Return the [x, y] coordinate for the center point of the cell that contains the specified text.  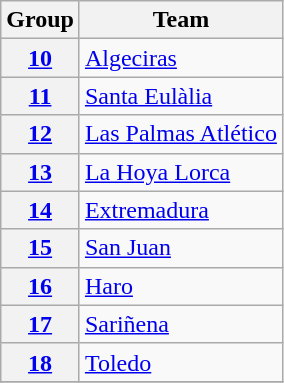
Haro [180, 286]
La Hoya Lorca [180, 172]
Toledo [180, 362]
13 [40, 172]
Algeciras [180, 58]
11 [40, 96]
16 [40, 286]
Las Palmas Atlético [180, 134]
Group [40, 20]
Team [180, 20]
15 [40, 248]
San Juan [180, 248]
14 [40, 210]
17 [40, 324]
Sariñena [180, 324]
10 [40, 58]
12 [40, 134]
Santa Eulàlia [180, 96]
Extremadura [180, 210]
18 [40, 362]
